Output the [x, y] coordinate of the center of the cell containing the given text.  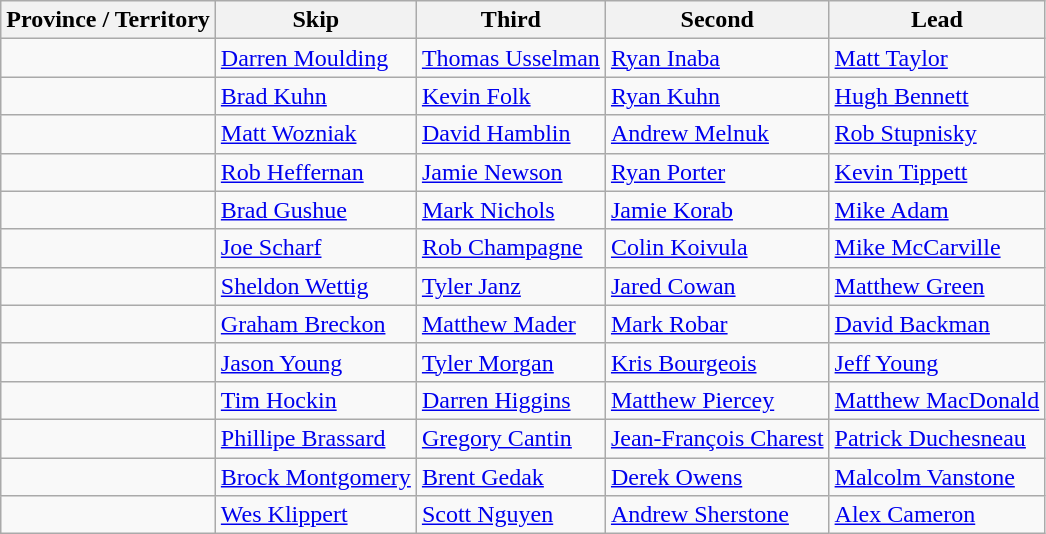
Province / Territory [108, 20]
Ryan Kuhn [717, 96]
Jamie Korab [717, 210]
Darren Higgins [510, 400]
Lead [937, 20]
Mark Robar [717, 324]
David Backman [937, 324]
Matthew Piercey [717, 400]
Skip [316, 20]
Second [717, 20]
Wes Klippert [316, 515]
Jared Cowan [717, 286]
Tyler Janz [510, 286]
Ryan Porter [717, 172]
Jason Young [316, 362]
David Hamblin [510, 134]
Graham Breckon [316, 324]
Patrick Duchesneau [937, 438]
Joe Scharf [316, 248]
Thomas Usselman [510, 58]
Matthew Green [937, 286]
Ryan Inaba [717, 58]
Mark Nichols [510, 210]
Andrew Sherstone [717, 515]
Darren Moulding [316, 58]
Rob Champagne [510, 248]
Mike Adam [937, 210]
Alex Cameron [937, 515]
Sheldon Wettig [316, 286]
Kris Bourgeois [717, 362]
Matt Wozniak [316, 134]
Malcolm Vanstone [937, 477]
Hugh Bennett [937, 96]
Colin Koivula [717, 248]
Matthew MacDonald [937, 400]
Brad Gushue [316, 210]
Brent Gedak [510, 477]
Mike McCarville [937, 248]
Andrew Melnuk [717, 134]
Brock Montgomery [316, 477]
Kevin Folk [510, 96]
Jamie Newson [510, 172]
Kevin Tippett [937, 172]
Jean-François Charest [717, 438]
Tyler Morgan [510, 362]
Phillipe Brassard [316, 438]
Matt Taylor [937, 58]
Tim Hockin [316, 400]
Rob Stupnisky [937, 134]
Derek Owens [717, 477]
Third [510, 20]
Jeff Young [937, 362]
Matthew Mader [510, 324]
Scott Nguyen [510, 515]
Rob Heffernan [316, 172]
Brad Kuhn [316, 96]
Gregory Cantin [510, 438]
